Scan for the cell matching the given text and deliver its [x, y] coordinate at center. 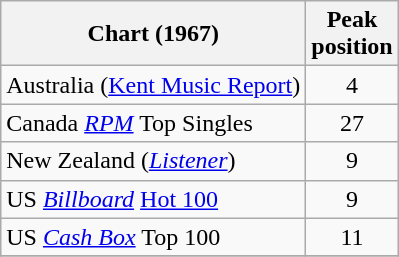
New Zealand (Listener) [154, 161]
11 [352, 237]
27 [352, 123]
Australia (Kent Music Report) [154, 85]
Peakposition [352, 34]
US Billboard Hot 100 [154, 199]
US Cash Box Top 100 [154, 237]
4 [352, 85]
Canada RPM Top Singles [154, 123]
Chart (1967) [154, 34]
